Find where the given text appears and provide that cell's center as (X, Y) coordinate. 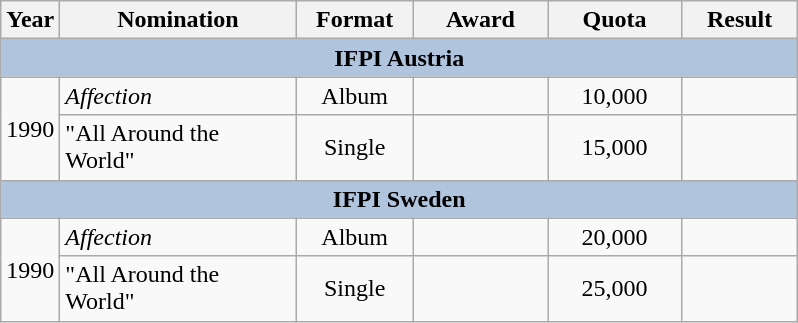
IFPI Sweden (400, 199)
Result (740, 20)
IFPI Austria (400, 58)
Year (30, 20)
20,000 (615, 237)
25,000 (615, 288)
Nomination (178, 20)
10,000 (615, 96)
Quota (615, 20)
15,000 (615, 148)
Award (480, 20)
Format (355, 20)
